Extract the (x, y) coordinate from the center of the cell holding the provided text.  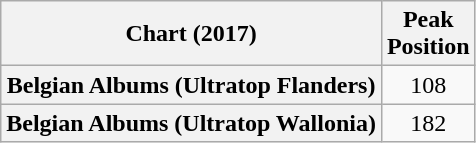
Belgian Albums (Ultratop Flanders) (192, 85)
Belgian Albums (Ultratop Wallonia) (192, 123)
108 (428, 85)
Chart (2017) (192, 34)
PeakPosition (428, 34)
182 (428, 123)
